Scan for the cell matching the given text and deliver its [x, y] coordinate at center. 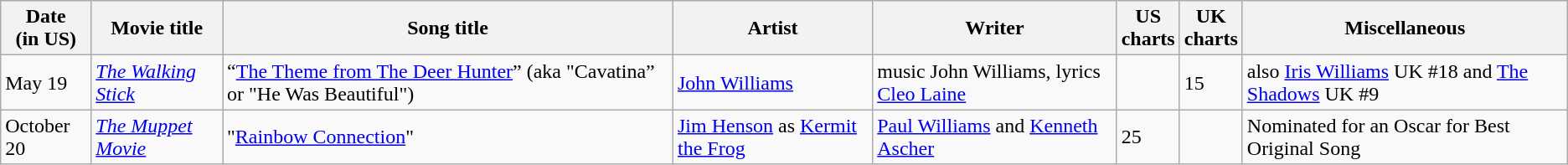
also Iris Williams UK #18 and The Shadows UK #9 [1405, 82]
Movie title [157, 28]
music John Williams, lyrics Cleo Laine [995, 82]
Paul Williams and Kenneth Ascher [995, 137]
Date(in US) [46, 28]
US charts [1148, 28]
The Walking Stick [157, 82]
May 19 [46, 82]
Miscellaneous [1405, 28]
Artist [772, 28]
"Rainbow Connection" [448, 137]
“The Theme from The Deer Hunter” (aka "Cavatina” or "He Was Beautiful") [448, 82]
Jim Henson as Kermit the Frog [772, 137]
Nominated for an Oscar for Best Original Song [1405, 137]
Song title [448, 28]
25 [1148, 137]
October 20 [46, 137]
John Williams [772, 82]
UKcharts [1211, 28]
The Muppet Movie [157, 137]
Writer [995, 28]
15 [1211, 82]
